Return [x, y] of the center of cell containing provided text 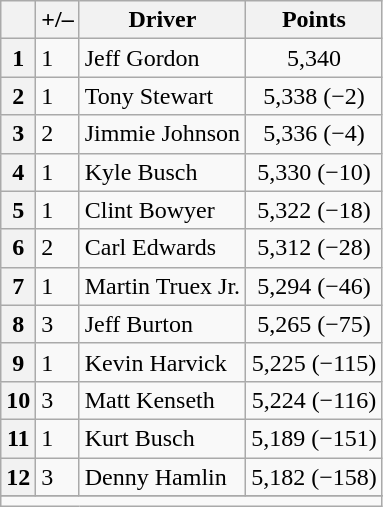
Jeff Burton [162, 324]
5,322 (−18) [314, 210]
5,336 (−4) [314, 134]
Jimmie Johnson [162, 134]
5,182 (−158) [314, 477]
5,338 (−2) [314, 96]
11 [18, 438]
9 [18, 362]
Kevin Harvick [162, 362]
5,189 (−151) [314, 438]
5 [18, 210]
7 [18, 286]
5,312 (−28) [314, 248]
Clint Bowyer [162, 210]
6 [18, 248]
Points [314, 20]
5,340 [314, 58]
Kurt Busch [162, 438]
8 [18, 324]
Martin Truex Jr. [162, 286]
Jeff Gordon [162, 58]
Denny Hamlin [162, 477]
5,224 (−116) [314, 400]
Kyle Busch [162, 172]
Driver [162, 20]
4 [18, 172]
5,225 (−115) [314, 362]
5,265 (−75) [314, 324]
Matt Kenseth [162, 400]
Tony Stewart [162, 96]
Carl Edwards [162, 248]
10 [18, 400]
5,294 (−46) [314, 286]
+/– [58, 20]
5,330 (−10) [314, 172]
12 [18, 477]
